Identify which cell holds the provided text, then report its (x, y) central coordinate. 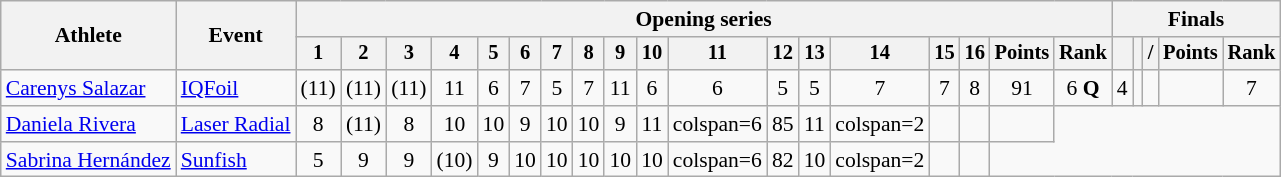
Finals (1196, 19)
colspan=2 (880, 124)
2 (364, 54)
Opening series (704, 19)
13 (815, 54)
/ (1150, 54)
Athlete (88, 36)
14 (880, 54)
Daniela Rivera (88, 124)
colspan=6 (718, 124)
Event (236, 36)
IQFoil (236, 88)
1 (318, 54)
85 (783, 124)
6 Q (1083, 88)
91 (1022, 88)
3 (408, 54)
15 (944, 54)
12 (783, 54)
Laser Radial (236, 124)
Carenys Salazar (88, 88)
16 (975, 54)
